For the text-containing cell, return its midpoint in (x, y) coordinate format. 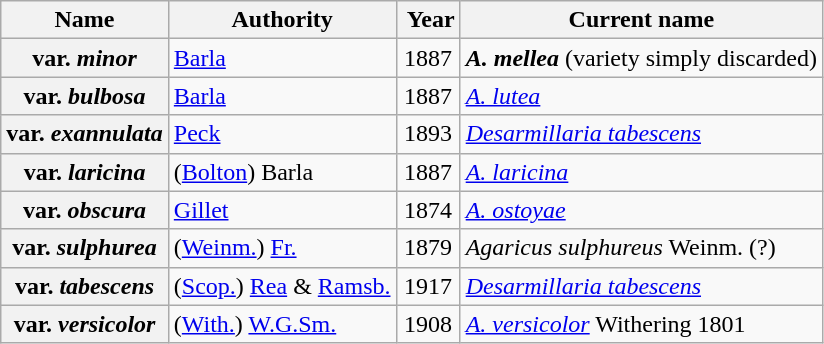
var. sulphurea (85, 248)
var. bulbosa (85, 96)
1893 (428, 134)
A. versicolor Withering 1801 (641, 324)
(With.) W.G.Sm. (282, 324)
1917 (428, 286)
A. laricina (641, 172)
var. laricina (85, 172)
Authority (282, 20)
var. exannulata (85, 134)
1874 (428, 210)
var. obscura (85, 210)
1908 (428, 324)
var. minor (85, 58)
Name (85, 20)
Year (428, 20)
A. mellea (variety simply discarded) (641, 58)
Current name (641, 20)
Gillet (282, 210)
A. lutea (641, 96)
(Scop.) Rea & Ramsb. (282, 286)
A. ostoyae (641, 210)
Peck (282, 134)
1879 (428, 248)
Agaricus sulphureus Weinm. (?) (641, 248)
var. versicolor (85, 324)
(Weinm.) Fr. (282, 248)
var. tabescens (85, 286)
(Bolton) Barla (282, 172)
